For the text-containing cell, return its midpoint in (X, Y) coordinate format. 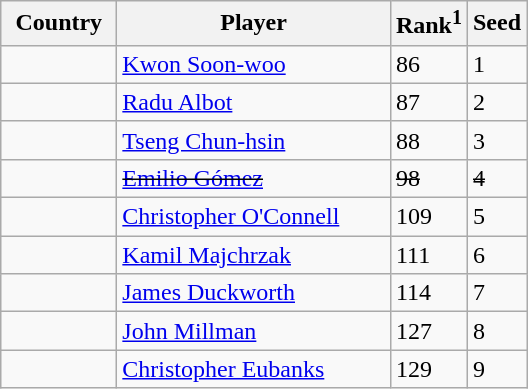
2 (496, 102)
4 (496, 178)
James Duckworth (254, 293)
Tseng Chun-hsin (254, 140)
9 (496, 369)
8 (496, 331)
111 (428, 255)
Radu Albot (254, 102)
5 (496, 217)
7 (496, 293)
127 (428, 331)
129 (428, 369)
Christopher Eubanks (254, 369)
1 (496, 64)
109 (428, 217)
Rank1 (428, 24)
98 (428, 178)
John Millman (254, 331)
Christopher O'Connell (254, 217)
86 (428, 64)
Seed (496, 24)
Emilio Gómez (254, 178)
88 (428, 140)
3 (496, 140)
6 (496, 255)
87 (428, 102)
Country (59, 24)
Kamil Majchrzak (254, 255)
Player (254, 24)
Kwon Soon-woo (254, 64)
114 (428, 293)
